Scan for the cell matching the given text and deliver its (X, Y) coordinate at center. 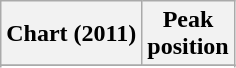
Peak position (188, 34)
Chart (2011) (72, 34)
